Return the (x, y) coordinate for the center point of the cell that contains the specified text.  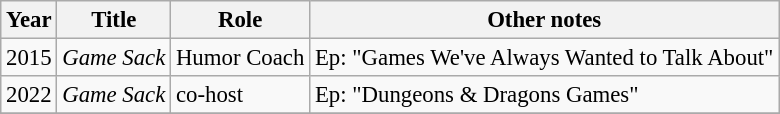
Title (114, 20)
Role (240, 20)
2015 (29, 58)
Ep: "Games We've Always Wanted to Talk About" (544, 58)
co-host (240, 95)
Year (29, 20)
Other notes (544, 20)
2022 (29, 95)
Ep: "Dungeons & Dragons Games" (544, 95)
Humor Coach (240, 58)
